From the cell containing the given text, extract its center point as (X, Y) coordinate. 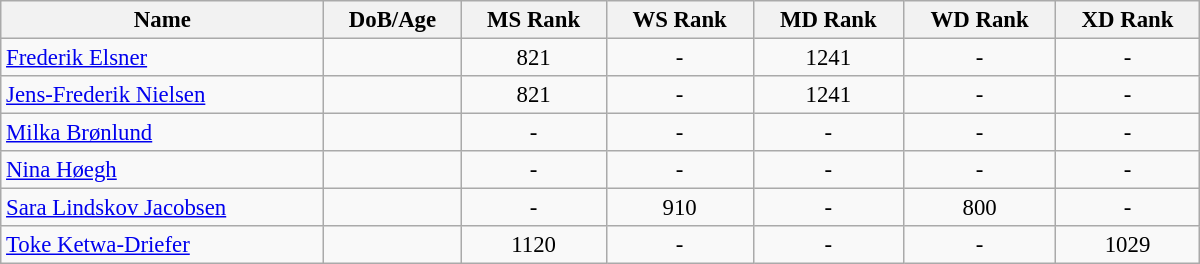
DoB/Age (392, 20)
Sara Lindskov Jacobsen (162, 208)
1029 (1128, 245)
MD Rank (828, 20)
800 (980, 208)
Milka Brønlund (162, 133)
910 (680, 208)
XD Rank (1128, 20)
Toke Ketwa-Driefer (162, 245)
Nina Høegh (162, 170)
WD Rank (980, 20)
Frederik Elsner (162, 58)
Jens-Frederik Nielsen (162, 95)
WS Rank (680, 20)
Name (162, 20)
1120 (534, 245)
MS Rank (534, 20)
